Return [x, y] of the center of cell containing provided text 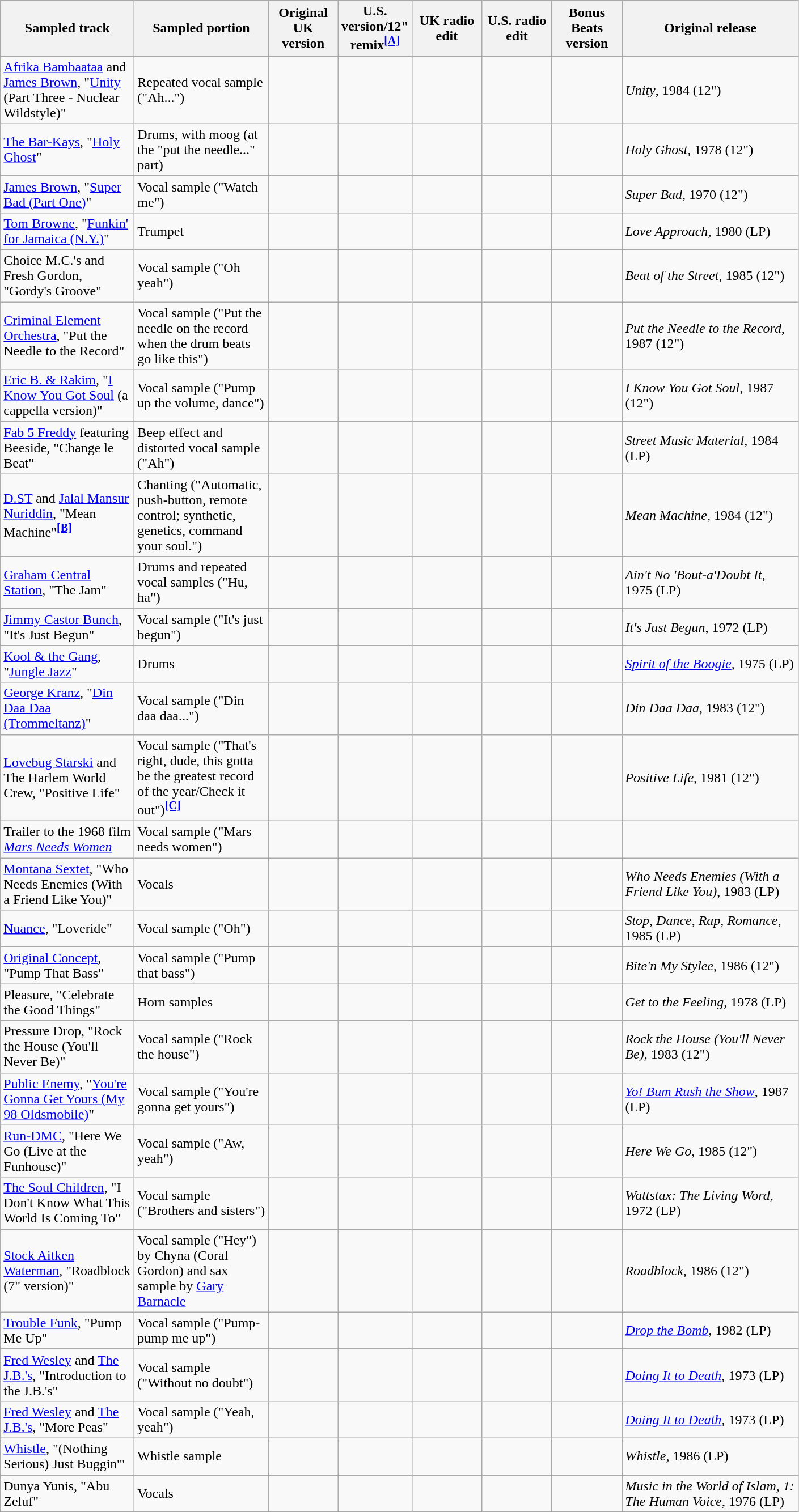
Vocal sample ("Aw, yeah") [201, 1151]
Lovebug Starski and The Harlem World Crew, "Positive Life" [67, 778]
Beep effect and distorted vocal sample ("Ah") [201, 448]
Pressure Drop, "Rock the House (You'll Never Be)" [67, 1047]
Vocal sample ("Oh") [201, 928]
Public Enemy, "You're Gonna Get Yours (My 98 Oldsmobile)" [67, 1099]
Stop, Dance, Rap, Romance, 1985 (LP) [710, 928]
Mean Machine, 1984 (12") [710, 515]
Repeated vocal sample ("Ah...") [201, 90]
Trailer to the 1968 film Mars Needs Women [67, 840]
Vocal sample ("Pump that bass") [201, 966]
Put the Needle to the Record, 1987 (12") [710, 335]
Vocal sample ("Pump-pump me up") [201, 1331]
Love Approach, 1980 (LP) [710, 231]
Tom Browne, "Funkin' for Jamaica (N.Y.)" [67, 231]
Vocal sample ("Rock the house") [201, 1047]
Vocal sample ("Oh yeah") [201, 276]
Beat of the Street, 1985 (12") [710, 276]
Wattstax: The Living Word, 1972 (LP) [710, 1203]
Drums and repeated vocal samples ("Hu, ha") [201, 583]
D.ST and Jalal Mansur Nuriddin, "Mean Machine"[B] [67, 515]
Choice M.C.'s and Fresh Gordon, "Gordy's Groove" [67, 276]
Vocal sample ("Watch me") [201, 194]
Music in the World of Islam, 1: The Human Voice, 1976 (LP) [710, 1494]
Vocal sample ("Pump up the volume, dance") [201, 396]
Dunya Yunis, "Abu Zeluf" [67, 1494]
Who Needs Enemies (With a Friend Like You), 1983 (LP) [710, 884]
Vocal sample ("Brothers and sisters") [201, 1203]
Fred Wesley and The J.B.'s, "Introduction to the J.B.'s" [67, 1375]
Roadblock, 1986 (12") [710, 1271]
Drums, with moog (at the "put the needle..." part) [201, 150]
Horn samples [201, 1002]
Bite'n My Stylee, 1986 (12") [710, 966]
James Brown, "Super Bad (Part One)" [67, 194]
Nuance, "Loveride" [67, 928]
Positive Life, 1981 (12") [710, 778]
Vocal sample ("It's just begun") [201, 627]
Vocal sample ("You're gonna get yours") [201, 1099]
Ain't No 'Bout-a'Doubt It, 1975 (LP) [710, 583]
Sampled track [67, 28]
The Soul Children, "I Don't Know What This World Is Coming To" [67, 1203]
The Bar-Kays, "Holy Ghost" [67, 150]
I Know You Got Soul, 1987 (12") [710, 396]
Chanting ("Automatic, push-button, remote control; synthetic, genetics, command your soul.") [201, 515]
Whistle, "(Nothing Serious) Just Buggin'" [67, 1456]
Stock Aitken Waterman, "Roadblock (7" version)" [67, 1271]
Kool & the Gang, "Jungle Jazz" [67, 664]
Jimmy Castor Bunch, "It's Just Begun" [67, 627]
Run-DMC, "Here We Go (Live at the Funhouse)" [67, 1151]
Original UK version [303, 28]
Drop the Bomb, 1982 (LP) [710, 1331]
Vocal sample ("Mars needs women") [201, 840]
Super Bad, 1970 (12") [710, 194]
Vocal sample ("That's right, dude, this gotta be the greatest record of the year/Check it out")[C] [201, 778]
U.S. version/12" remix[A] [375, 28]
Holy Ghost, 1978 (12") [710, 150]
George Kranz, "Din Daa Daa (Trommeltanz)" [67, 708]
Whistle sample [201, 1456]
Original release [710, 28]
Unity, 1984 (12") [710, 90]
Street Music Material, 1984 (LP) [710, 448]
Spirit of the Boogie, 1975 (LP) [710, 664]
U.S. radio edit [517, 28]
Vocal sample ("Din daa daa...") [201, 708]
Din Daa Daa, 1983 (12") [710, 708]
Get to the Feeling, 1978 (LP) [710, 1002]
Bonus Beats version [587, 28]
Trumpet [201, 231]
Whistle, 1986 (LP) [710, 1456]
Vocal sample ("Put the needle on the record when the drum beats go like this") [201, 335]
Criminal Element Orchestra, "Put the Needle to the Record" [67, 335]
Fred Wesley and The J.B.'s, "More Peas" [67, 1419]
Graham Central Station, "The Jam" [67, 583]
UK radio edit [447, 28]
Yo! Bum Rush the Show, 1987 (LP) [710, 1099]
Montana Sextet, "Who Needs Enemies (With a Friend Like You)" [67, 884]
It's Just Begun, 1972 (LP) [710, 627]
Original Concept, "Pump That Bass" [67, 966]
Afrika Bambaataa and James Brown, "Unity (Part Three - Nuclear Wildstyle)" [67, 90]
Eric B. & Rakim, "I Know You Got Soul (a cappella version)" [67, 396]
Vocal sample ("Yeah, yeah") [201, 1419]
Here We Go, 1985 (12") [710, 1151]
Pleasure, "Celebrate the Good Things" [67, 1002]
Vocal sample ("Without no doubt") [201, 1375]
Vocal sample ("Hey") by Chyna (Coral Gordon) and sax sample by Gary Barnacle [201, 1271]
Sampled portion [201, 28]
Trouble Funk, "Pump Me Up" [67, 1331]
Rock the House (You'll Never Be), 1983 (12") [710, 1047]
Fab 5 Freddy featuring Beeside, "Change le Beat" [67, 448]
Drums [201, 664]
